Determine the [X, Y] coordinate at the center of the cell enclosing the given text.  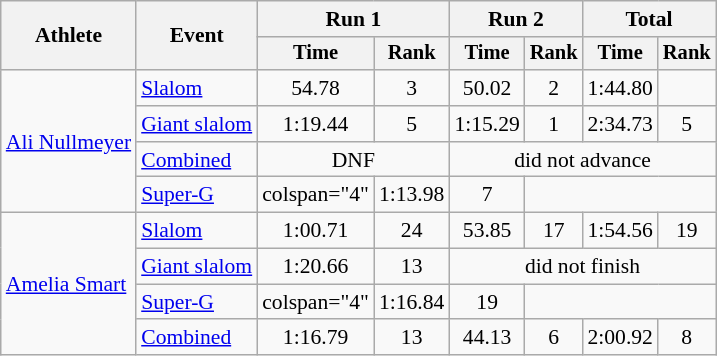
53.85 [486, 231]
8 [687, 338]
1:44.80 [620, 88]
did not finish [582, 267]
1:20.66 [316, 267]
50.02 [486, 88]
Event [196, 36]
Athlete [68, 36]
1:15.29 [486, 124]
1:16.79 [316, 338]
3 [412, 88]
54.78 [316, 88]
Run 1 [353, 19]
Ali Nullmeyer [68, 141]
7 [486, 195]
2:00.92 [620, 338]
Run 2 [516, 19]
Amelia Smart [68, 284]
1:13.98 [412, 195]
1:54.56 [620, 231]
1 [554, 124]
24 [412, 231]
1:16.84 [412, 302]
17 [554, 231]
Total [648, 19]
2 [554, 88]
1:19.44 [316, 124]
DNF [353, 160]
1:00.71 [316, 231]
44.13 [486, 338]
2:34.73 [620, 124]
did not advance [582, 160]
6 [554, 338]
